Identify which cell holds the provided text, then report its (X, Y) central coordinate. 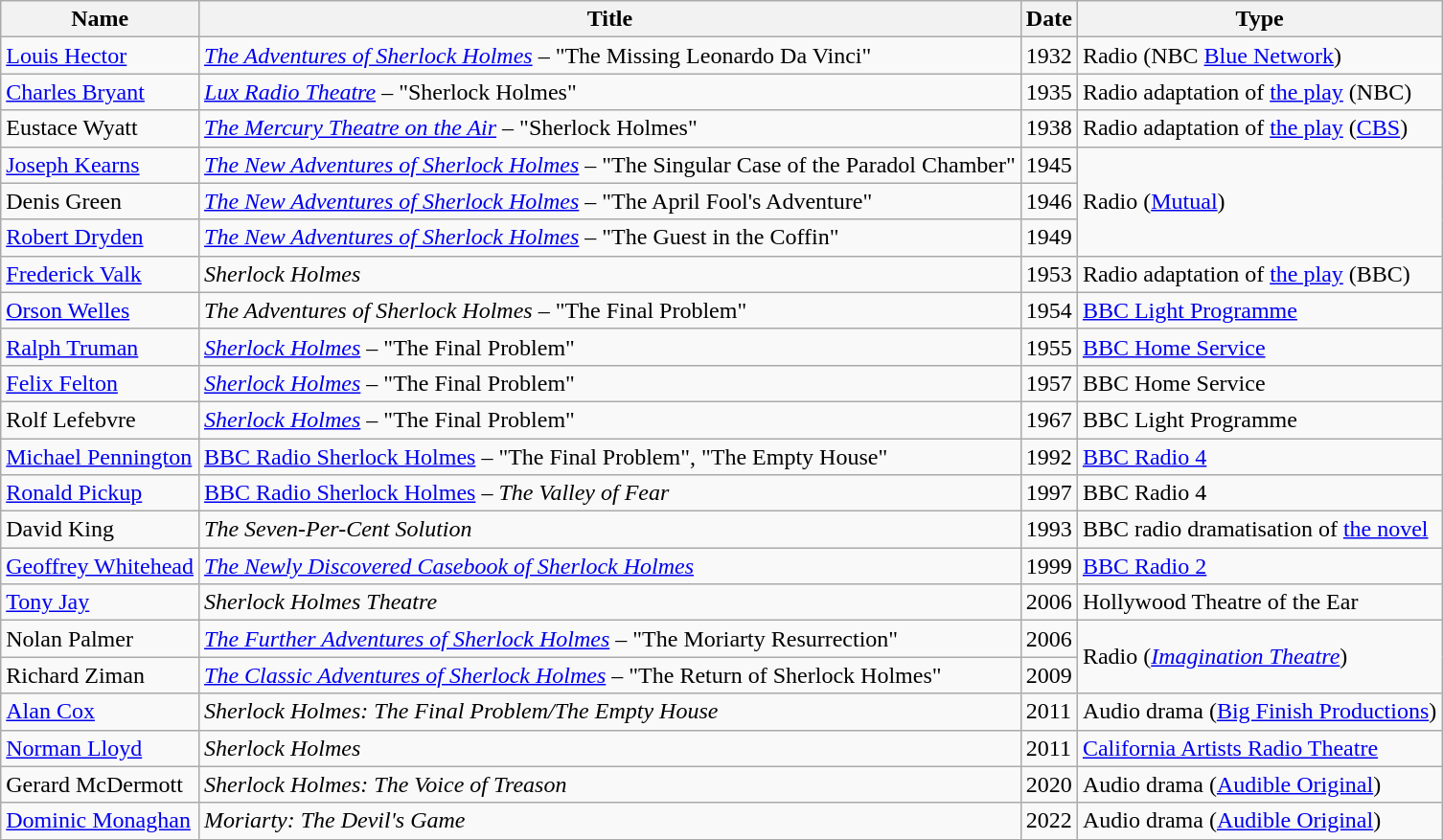
The Newly Discovered Casebook of Sherlock Holmes (610, 566)
Ralph Truman (100, 347)
Lux Radio Theatre – "Sherlock Holmes" (610, 92)
Sherlock Holmes: The Voice of Treason (610, 784)
Date (1048, 19)
1949 (1048, 238)
BBC Radio 2 (1259, 566)
2009 (1048, 675)
1954 (1048, 310)
David King (100, 530)
2020 (1048, 784)
Alan Cox (100, 712)
2022 (1048, 821)
BBC Radio Sherlock Holmes – "The Final Problem", "The Empty House" (610, 457)
1953 (1048, 274)
Denis Green (100, 201)
Radio (NBC Blue Network) (1259, 56)
Radio adaptation of the play (CBS) (1259, 128)
1997 (1048, 493)
California Artists Radio Theatre (1259, 748)
Radio (Mutual) (1259, 201)
The Adventures of Sherlock Holmes – "The Missing Leonardo Da Vinci" (610, 56)
BBC radio dramatisation of the novel (1259, 530)
Title (610, 19)
1938 (1048, 128)
1955 (1048, 347)
Charles Bryant (100, 92)
Audio drama (Big Finish Productions) (1259, 712)
The New Adventures of Sherlock Holmes – "The Singular Case of the Paradol Chamber" (610, 165)
The New Adventures of Sherlock Holmes – "The April Fool's Adventure" (610, 201)
Dominic Monaghan (100, 821)
Michael Pennington (100, 457)
1999 (1048, 566)
Joseph Kearns (100, 165)
1945 (1048, 165)
Tony Jay (100, 602)
Type (1259, 19)
Radio adaptation of the play (NBC) (1259, 92)
Nolan Palmer (100, 639)
Eustace Wyatt (100, 128)
1967 (1048, 420)
Hollywood Theatre of the Ear (1259, 602)
Name (100, 19)
1992 (1048, 457)
1935 (1048, 92)
The Adventures of Sherlock Holmes – "The Final Problem" (610, 310)
1993 (1048, 530)
1946 (1048, 201)
1932 (1048, 56)
Ronald Pickup (100, 493)
The Seven-Per-Cent Solution (610, 530)
Radio adaptation of the play (BBC) (1259, 274)
BBC Radio Sherlock Holmes – The Valley of Fear (610, 493)
The Classic Adventures of Sherlock Holmes – "The Return of Sherlock Holmes" (610, 675)
Gerard McDermott (100, 784)
Radio (Imagination Theatre) (1259, 657)
Geoffrey Whitehead (100, 566)
Sherlock Holmes Theatre (610, 602)
Norman Lloyd (100, 748)
Louis Hector (100, 56)
The Mercury Theatre on the Air – "Sherlock Holmes" (610, 128)
Sherlock Holmes: The Final Problem/The Empty House (610, 712)
Frederick Valk (100, 274)
Robert Dryden (100, 238)
The Further Adventures of Sherlock Holmes – "The Moriarty Resurrection" (610, 639)
1957 (1048, 383)
Orson Welles (100, 310)
Felix Felton (100, 383)
Moriarty: The Devil's Game (610, 821)
Richard Ziman (100, 675)
The New Adventures of Sherlock Holmes – "The Guest in the Coffin" (610, 238)
Rolf Lefebvre (100, 420)
